From the cell containing the given text, extract its center point as (X, Y) coordinate. 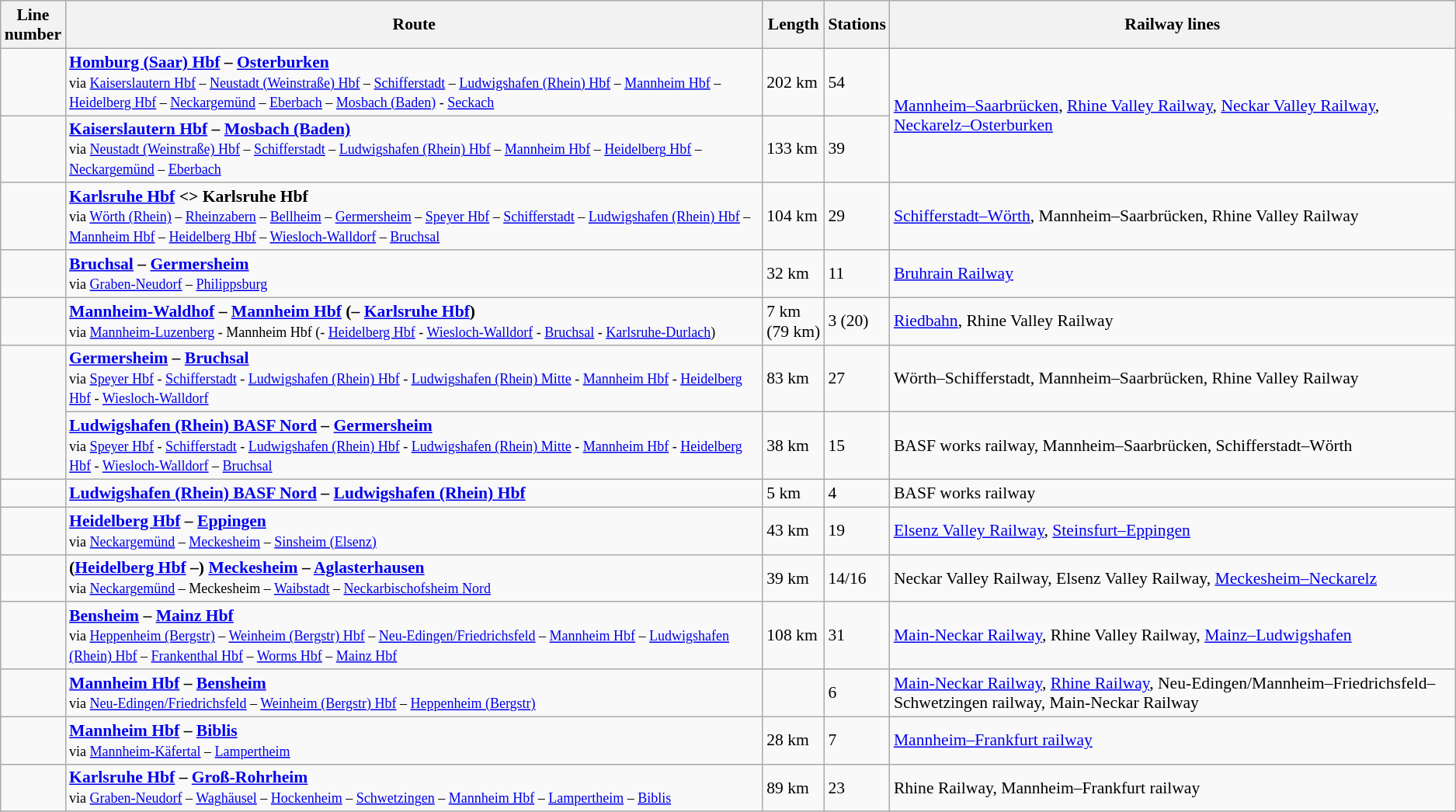
29 (857, 217)
Ludwigshafen (Rhein) BASF Nord – Ludwigshafen (Rhein) Hbf (414, 494)
11 (857, 273)
7 (857, 741)
Bruchsal – Germersheimvia Graben-Neudorf – Philippsburg (414, 273)
Bruhrain Railway (1173, 273)
39 km (794, 578)
38 km (794, 446)
7 km(79 km) (794, 321)
Mannheim–Frankfurt railway (1173, 741)
31 (857, 637)
133 km (794, 149)
Neckar Valley Railway, Elsenz Valley Railway, Meckesheim–Neckarelz (1173, 578)
Rhine Railway, Mannheim–Frankfurt railway (1173, 787)
202 km (794, 82)
Main-Neckar Railway, Rhine Railway, Neu-Edingen/Mannheim–Friedrichsfeld–Schwetzingen railway, Main-Neckar Railway (1173, 692)
BASF works railway, Mannheim–Saarbrücken, Schifferstadt–Wörth (1173, 446)
Main-Neckar Railway, Rhine Valley Railway, Mainz–Ludwigshafen (1173, 637)
28 km (794, 741)
Mannheim Hbf – Bensheimvia Neu-Edingen/Friedrichsfeld – Weinheim (Bergstr) Hbf – Heppenheim (Bergstr) (414, 692)
108 km (794, 637)
19 (857, 531)
BASF works railway (1173, 494)
Railway lines (1173, 25)
3 (20) (857, 321)
15 (857, 446)
Length (794, 25)
Linenumber (33, 25)
Riedbahn, Rhine Valley Railway (1173, 321)
Karlsruhe Hbf – Groß-Rohrheimvia Graben-Neudorf – Waghäusel – Hockenheim – Schwetzingen – Mannheim Hbf – Lampertheim – Biblis (414, 787)
5 km (794, 494)
Mannheim Hbf – Biblisvia Mannheim-Käfertal – Lampertheim (414, 741)
Elsenz Valley Railway, Steinsfurt–Eppingen (1173, 531)
39 (857, 149)
89 km (794, 787)
Wörth–Schifferstadt, Mannheim–Saarbrücken, Rhine Valley Railway (1173, 379)
(Heidelberg Hbf –) Meckesheim – Aglasterhausenvia Neckargemünd – Meckesheim – Waibstadt – Neckarbischofsheim Nord (414, 578)
14/16 (857, 578)
54 (857, 82)
104 km (794, 217)
Mannheim–Saarbrücken, Rhine Valley Railway, Neckar Valley Railway, Neckarelz–Osterburken (1173, 115)
4 (857, 494)
83 km (794, 379)
43 km (794, 531)
Route (414, 25)
Schifferstadt–Wörth, Mannheim–Saarbrücken, Rhine Valley Railway (1173, 217)
27 (857, 379)
6 (857, 692)
32 km (794, 273)
Stations (857, 25)
23 (857, 787)
Heidelberg Hbf – Eppingenvia Neckargemünd – Meckesheim – Sinsheim (Elsenz) (414, 531)
